Locate the cell with the specified text and output its (X, Y) center coordinate. 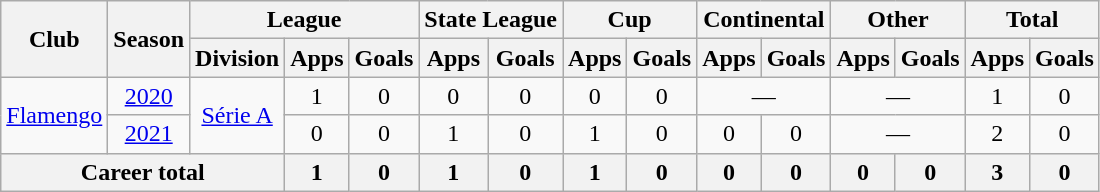
League (304, 20)
State League (491, 20)
Career total (143, 172)
Season (149, 39)
2020 (149, 96)
Continental (764, 20)
Total (1032, 20)
Flamengo (54, 115)
Club (54, 39)
Série A (238, 115)
3 (997, 172)
2 (997, 134)
Division (238, 58)
2021 (149, 134)
Cup (630, 20)
Other (898, 20)
